Return (X, Y) of the center of cell containing provided text 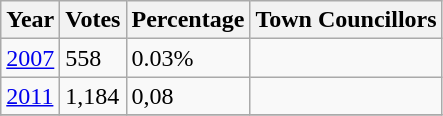
2007 (30, 58)
Town Councillors (346, 20)
0,08 (188, 96)
2011 (30, 96)
Votes (93, 20)
558 (93, 58)
0.03% (188, 58)
Percentage (188, 20)
Year (30, 20)
1,184 (93, 96)
